Determine the [x, y] coordinate at the center of the cell enclosing the given text.  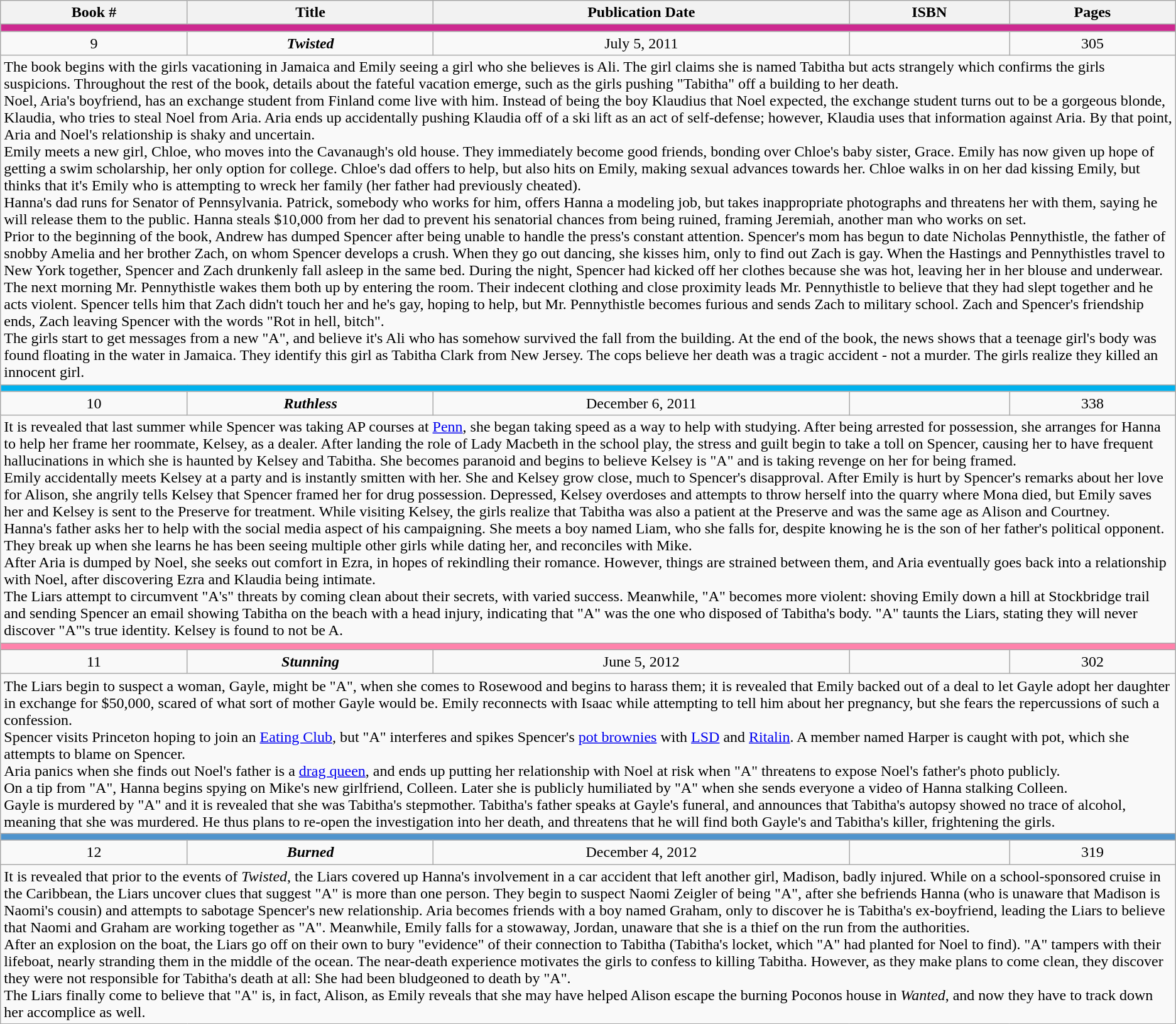
11 [94, 662]
Pages [1093, 13]
Ruthless [310, 403]
June 5, 2012 [641, 662]
Burned [310, 852]
10 [94, 403]
Book # [94, 13]
319 [1093, 852]
Publication Date [641, 13]
July 5, 2011 [641, 43]
ISBN [930, 13]
9 [94, 43]
338 [1093, 403]
Title [310, 13]
302 [1093, 662]
12 [94, 852]
305 [1093, 43]
December 4, 2012 [641, 852]
December 6, 2011 [641, 403]
Stunning [310, 662]
Twisted [310, 43]
